Search for the cell housing the specified text and yield its [x, y] center coordinate. 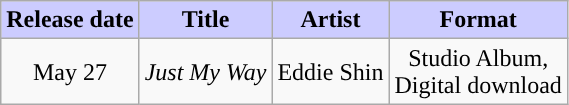
Title [206, 20]
Eddie Shin [330, 72]
Studio Album,Digital download [478, 72]
Release date [70, 20]
Format [478, 20]
May 27 [70, 72]
Just My Way [206, 72]
Artist [330, 20]
